For the text-containing cell, return its midpoint in [x, y] coordinate format. 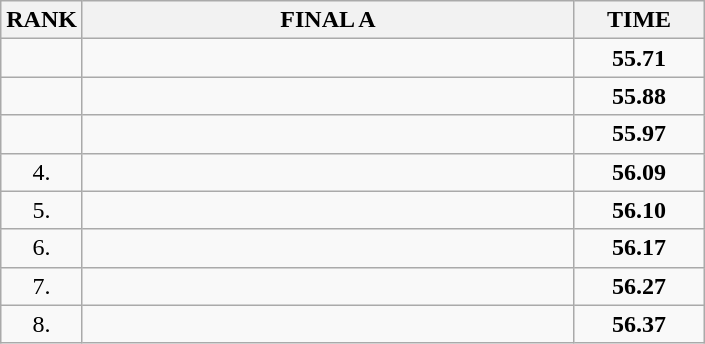
TIME [640, 20]
55.97 [640, 134]
56.27 [640, 286]
55.71 [640, 58]
8. [42, 324]
55.88 [640, 96]
4. [42, 172]
56.10 [640, 210]
6. [42, 248]
56.17 [640, 248]
7. [42, 286]
FINAL A [328, 20]
5. [42, 210]
56.09 [640, 172]
56.37 [640, 324]
RANK [42, 20]
